Determine the (X, Y) coordinate at the center of the cell enclosing the given text.  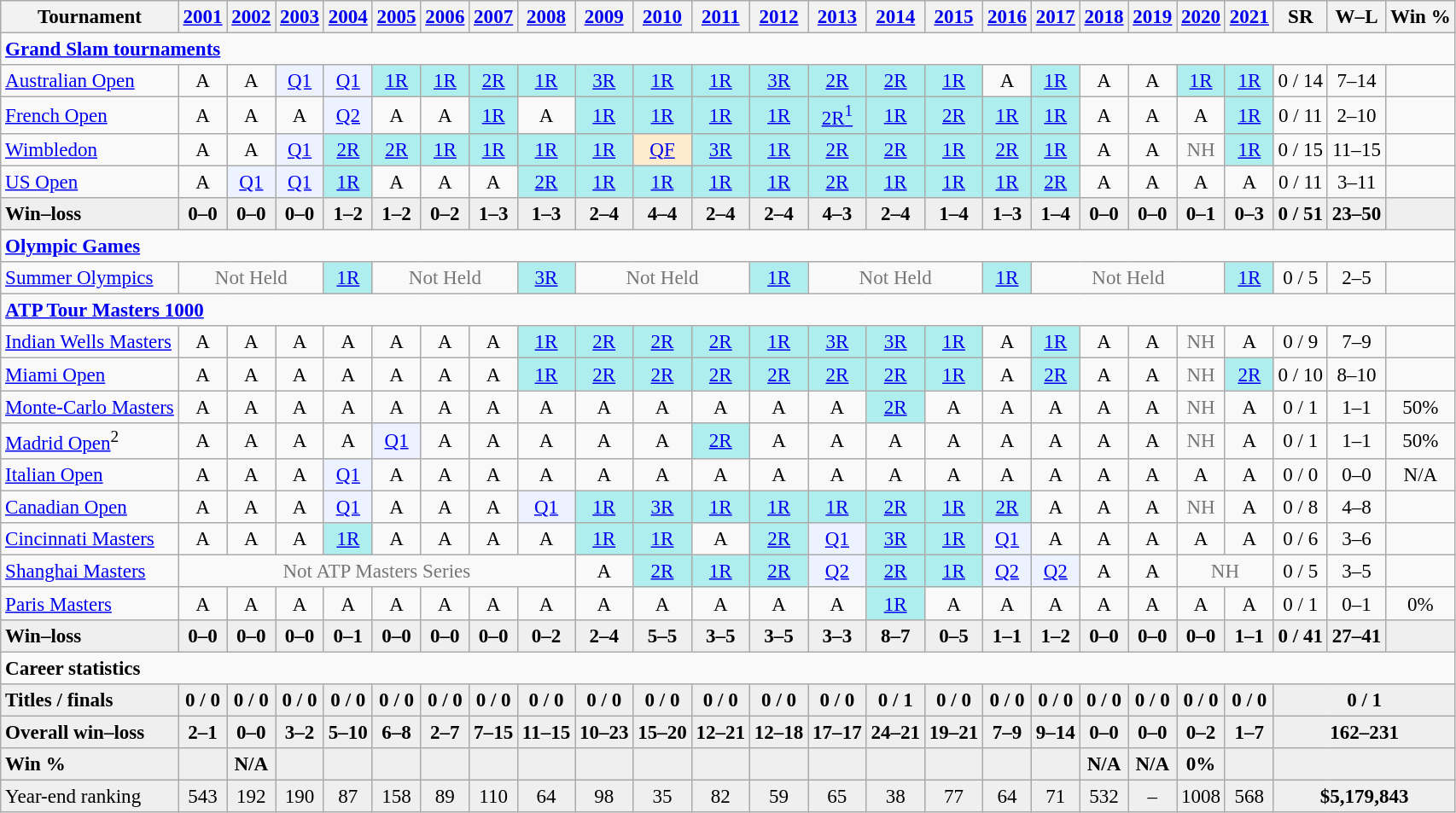
87 (348, 797)
2003 (300, 17)
QF (662, 150)
8–7 (895, 636)
23–50 (1356, 214)
89 (446, 797)
110 (493, 797)
5–10 (348, 733)
Not ATP Masters Series (376, 572)
0 / 9 (1301, 343)
98 (604, 797)
7–15 (493, 733)
0 / 15 (1301, 150)
2014 (895, 17)
W–L (1356, 17)
3–2 (300, 733)
192 (251, 797)
$5,179,843 (1364, 797)
2001 (203, 17)
2018 (1104, 17)
2007 (493, 17)
– (1152, 797)
3–3 (837, 636)
ATP Tour Masters 1000 (728, 311)
2009 (604, 17)
17–17 (837, 733)
59 (778, 797)
0–5 (953, 636)
158 (396, 797)
6–8 (396, 733)
Australian Open (90, 81)
8–10 (1356, 375)
2008 (546, 17)
0 / 51 (1301, 214)
Overall win–loss (90, 733)
2010 (662, 17)
15–20 (662, 733)
Grand Slam tournaments (728, 49)
Italian Open (90, 475)
Indian Wells Masters (90, 343)
2–7 (446, 733)
2017 (1055, 17)
71 (1055, 797)
Titles / finals (90, 700)
Tournament (90, 17)
Career statistics (728, 668)
65 (837, 797)
10–23 (604, 733)
2016 (1007, 17)
2021 (1249, 17)
2004 (348, 17)
2–5 (1356, 278)
12–18 (778, 733)
0 / 10 (1301, 375)
Madrid Open2 (90, 441)
543 (203, 797)
5–5 (662, 636)
Year-end ranking (90, 797)
Canadian Open (90, 508)
2019 (1152, 17)
1–7 (1249, 733)
2R1 (837, 115)
77 (953, 797)
27–41 (1356, 636)
0 / 41 (1301, 636)
0 / 6 (1301, 539)
2006 (446, 17)
2–1 (203, 733)
9–14 (1055, 733)
4–3 (837, 214)
7–14 (1356, 81)
190 (300, 797)
3–11 (1356, 182)
2013 (837, 17)
2012 (778, 17)
4–8 (1356, 508)
38 (895, 797)
2–10 (1356, 115)
0–3 (1249, 214)
24–21 (895, 733)
SR (1301, 17)
82 (720, 797)
2002 (251, 17)
12–21 (720, 733)
0 / 8 (1301, 508)
Cincinnati Masters (90, 539)
Paris Masters (90, 604)
568 (1249, 797)
Summer Olympics (90, 278)
Miami Open (90, 375)
0 / 14 (1301, 81)
US Open (90, 182)
35 (662, 797)
2011 (720, 17)
1008 (1202, 797)
532 (1104, 797)
Monte-Carlo Masters (90, 407)
4–4 (662, 214)
162–231 (1364, 733)
2015 (953, 17)
French Open (90, 115)
Olympic Games (728, 247)
19–21 (953, 733)
2020 (1202, 17)
3–6 (1356, 539)
Shanghai Masters (90, 572)
2005 (396, 17)
Wimbledon (90, 150)
